Identify which cell holds the provided text, then report its [X, Y] central coordinate. 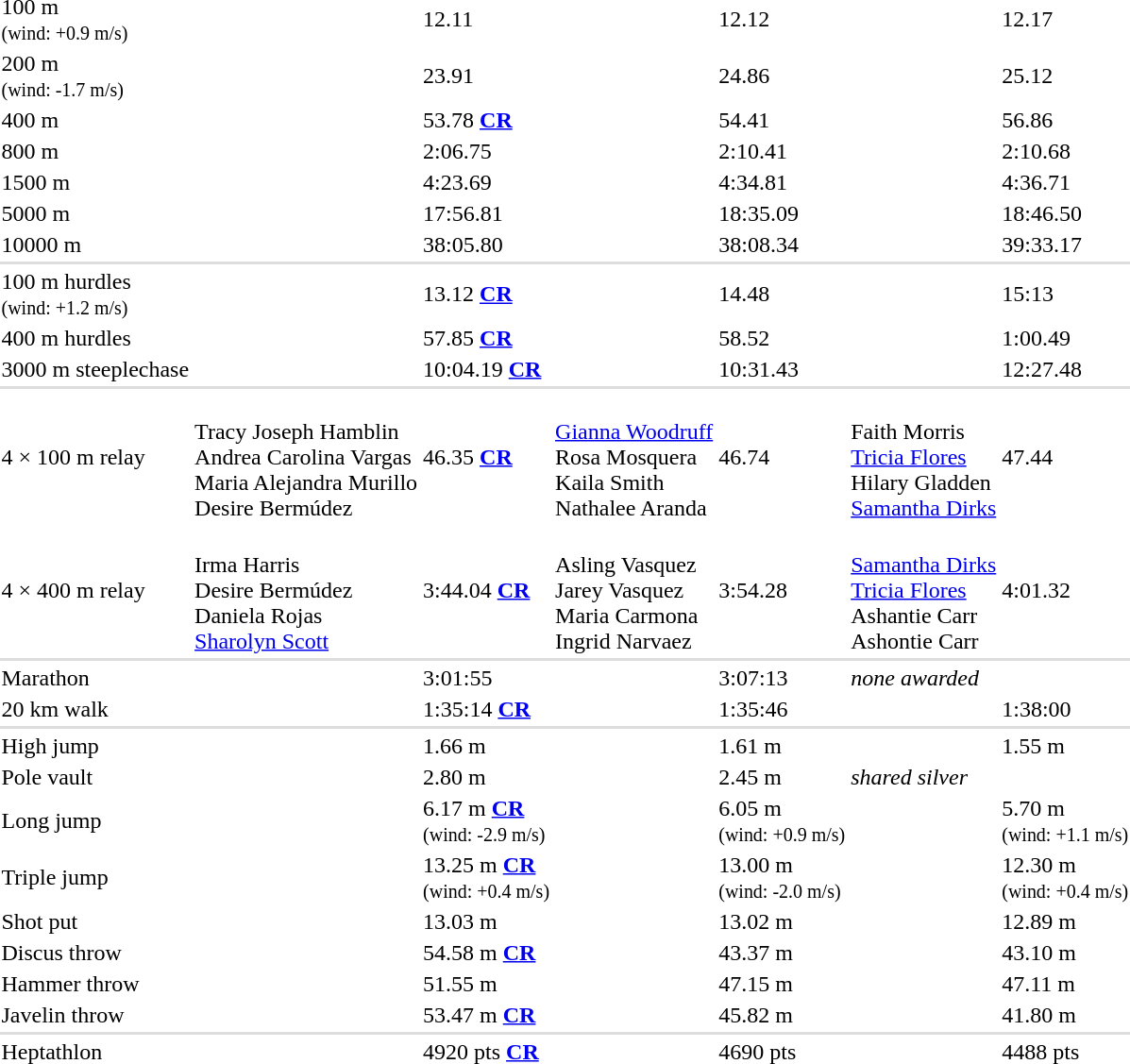
Gianna Woodruff Rosa Mosquera Kaila Smith Nathalee Aranda [634, 457]
Irma Harris Desire Bermúdez Daniela Rojas Sharolyn Scott [306, 590]
13.03 m [487, 921]
shared silver [923, 777]
45.82 m [782, 1015]
14.48 [782, 295]
4:34.81 [782, 182]
43.37 m [782, 953]
47.44 [1065, 457]
2.45 m [782, 777]
1:35:14 CR [487, 709]
3000 m steeplechase [95, 369]
51.55 m [487, 984]
1:38:00 [1065, 709]
4:01.32 [1065, 590]
54.41 [782, 120]
1500 m [95, 182]
10:04.19 CR [487, 369]
5000 m [95, 213]
13.00 m (wind: -2.0 m/s) [782, 878]
23.91 [487, 76]
400 m [95, 120]
57.85 CR [487, 338]
none awarded [923, 678]
1.55 m [1065, 746]
2:10.68 [1065, 151]
20 km walk [95, 709]
41.80 m [1065, 1015]
2:06.75 [487, 151]
Long jump [95, 821]
2:10.41 [782, 151]
Samantha Dirks Tricia Flores Ashantie Carr Ashontie Carr [923, 590]
Discus throw [95, 953]
4 × 100 m relay [95, 457]
6.17 m CR (wind: -2.9 m/s) [487, 821]
3:01:55 [487, 678]
18:35.09 [782, 213]
Faith Morris Tricia Flores Hilary Gladden Samantha Dirks [923, 457]
200 m (wind: -1.7 m/s) [95, 76]
24.86 [782, 76]
43.10 m [1065, 953]
High jump [95, 746]
56.86 [1065, 120]
1:00.49 [1065, 338]
800 m [95, 151]
53.78 CR [487, 120]
39:33.17 [1065, 245]
54.58 m CR [487, 953]
4 × 400 m relay [95, 590]
Javelin throw [95, 1015]
13.25 m CR (wind: +0.4 m/s) [487, 878]
3:07:13 [782, 678]
47.11 m [1065, 984]
Tracy Joseph Hamblin Andrea Carolina Vargas Maria Alejandra Murillo Desire Bermúdez [306, 457]
15:13 [1065, 295]
4:36.71 [1065, 182]
Hammer throw [95, 984]
Triple jump [95, 878]
1:35:46 [782, 709]
10000 m [95, 245]
6.05 m (wind: +0.9 m/s) [782, 821]
25.12 [1065, 76]
46.35 CR [487, 457]
38:08.34 [782, 245]
100 m hurdles (wind: +1.2 m/s) [95, 295]
2.80 m [487, 777]
Marathon [95, 678]
46.74 [782, 457]
17:56.81 [487, 213]
Shot put [95, 921]
5.70 m (wind: +1.1 m/s) [1065, 821]
53.47 m CR [487, 1015]
3:44.04 CR [487, 590]
18:46.50 [1065, 213]
10:31.43 [782, 369]
38:05.80 [487, 245]
12.89 m [1065, 921]
Pole vault [95, 777]
Asling Vasquez Jarey Vasquez Maria Carmona Ingrid Narvaez [634, 590]
400 m hurdles [95, 338]
12.30 m (wind: +0.4 m/s) [1065, 878]
4:23.69 [487, 182]
58.52 [782, 338]
13.12 CR [487, 295]
12:27.48 [1065, 369]
1.61 m [782, 746]
13.02 m [782, 921]
47.15 m [782, 984]
1.66 m [487, 746]
3:54.28 [782, 590]
